Return the (x, y) coordinate for the center point of the cell that contains the specified text.  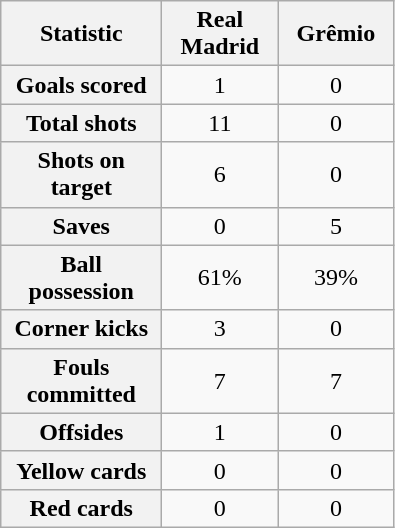
Shots on target (82, 174)
Corner kicks (82, 329)
Saves (82, 226)
Offsides (82, 432)
Ball possession (82, 278)
Yellow cards (82, 470)
Red cards (82, 508)
11 (220, 123)
Fouls committed (82, 380)
Real Madrid (220, 34)
5 (336, 226)
61% (220, 278)
Statistic (82, 34)
3 (220, 329)
6 (220, 174)
39% (336, 278)
Grêmio (336, 34)
Goals scored (82, 85)
Total shots (82, 123)
